From the cell containing the given text, extract its center point as [x, y] coordinate. 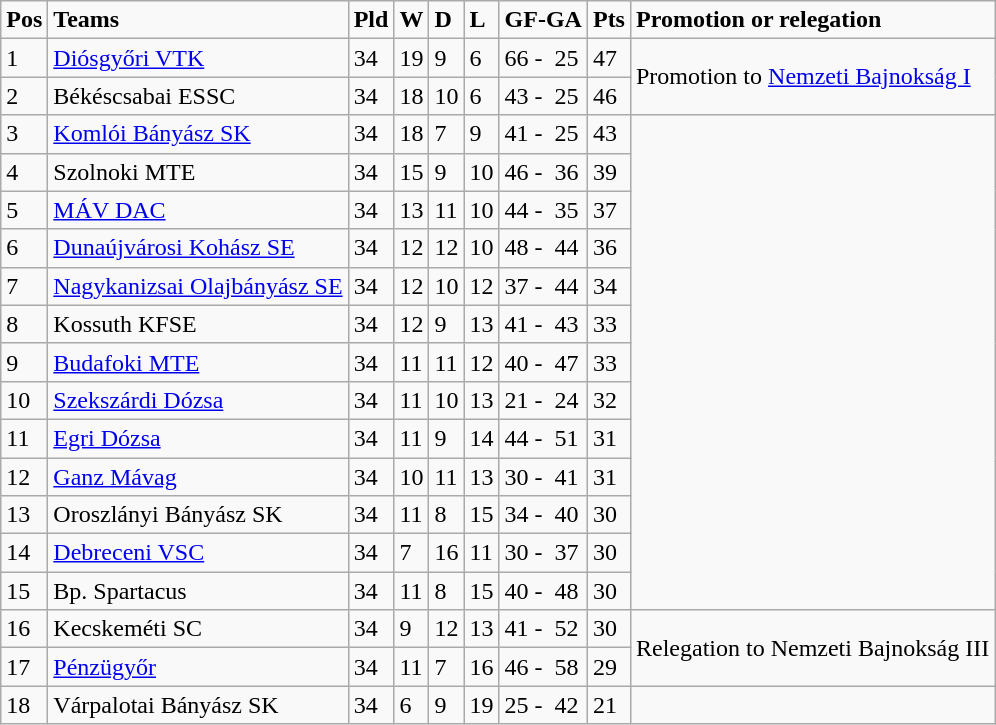
17 [24, 667]
Pts [608, 20]
Szolnoki MTE [198, 172]
30 - 41 [543, 477]
34 - 40 [543, 515]
Pénzügyőr [198, 667]
Promotion or relegation [812, 20]
MÁV DAC [198, 210]
2 [24, 96]
3 [24, 134]
Oroszlányi Bányász SK [198, 515]
29 [608, 667]
Dunaújvárosi Kohász SE [198, 248]
44 - 51 [543, 438]
L [482, 20]
41 - 25 [543, 134]
5 [24, 210]
Diósgyőri VTK [198, 58]
37 - 44 [543, 286]
D [446, 20]
W [412, 20]
37 [608, 210]
46 - 58 [543, 667]
46 [608, 96]
43 [608, 134]
41 - 43 [543, 324]
Békéscsabai ESSC [198, 96]
32 [608, 400]
36 [608, 248]
41 - 52 [543, 629]
39 [608, 172]
47 [608, 58]
Komlói Bányász SK [198, 134]
40 - 48 [543, 591]
46 - 36 [543, 172]
21 [608, 705]
4 [24, 172]
40 - 47 [543, 362]
48 - 44 [543, 248]
Promotion to Nemzeti Bajnokság I [812, 77]
Várpalotai Bányász SK [198, 705]
Szekszárdi Dózsa [198, 400]
66 - 25 [543, 58]
43 - 25 [543, 96]
Pos [24, 20]
Nagykanizsai Olajbányász SE [198, 286]
Kossuth KFSE [198, 324]
Teams [198, 20]
Budafoki MTE [198, 362]
Kecskeméti SC [198, 629]
Bp. Spartacus [198, 591]
44 - 35 [543, 210]
GF-GA [543, 20]
1 [24, 58]
21 - 24 [543, 400]
Relegation to Nemzeti Bajnokság III [812, 648]
30 - 37 [543, 553]
Ganz Mávag [198, 477]
Egri Dózsa [198, 438]
Pld [371, 20]
Debreceni VSC [198, 553]
25 - 42 [543, 705]
